Output the (X, Y) coordinate of the center of the cell containing the given text.  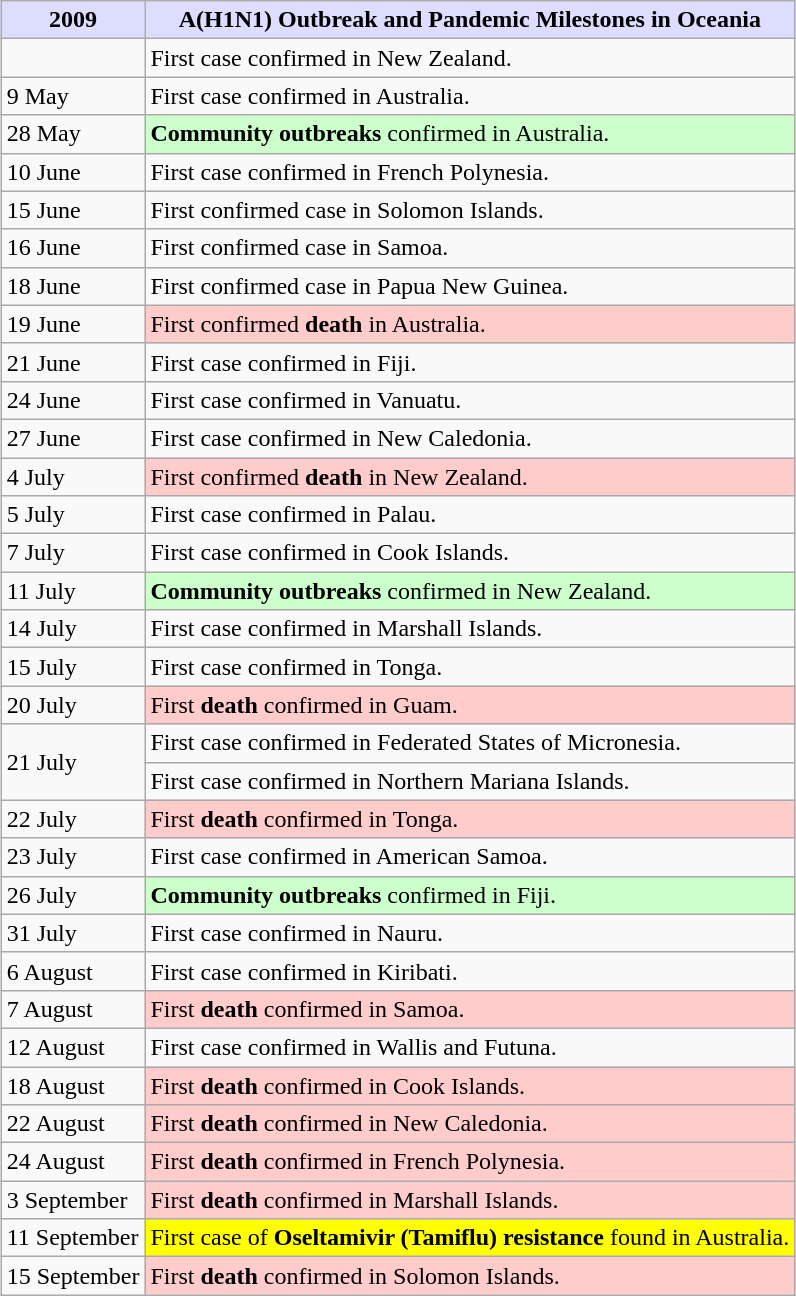
24 August (73, 1162)
First case confirmed in Fiji. (470, 362)
11 July (73, 591)
First death confirmed in New Caledonia. (470, 1124)
18 August (73, 1085)
14 July (73, 629)
23 July (73, 857)
18 June (73, 286)
First case confirmed in Tonga. (470, 667)
First death confirmed in Solomon Islands. (470, 1276)
15 July (73, 667)
3 September (73, 1200)
First death confirmed in Cook Islands. (470, 1085)
First death confirmed in French Polynesia. (470, 1162)
28 May (73, 134)
First death confirmed in Samoa. (470, 1009)
15 September (73, 1276)
31 July (73, 933)
20 July (73, 705)
First death confirmed in Guam. (470, 705)
6 August (73, 971)
5 July (73, 515)
First case confirmed in New Zealand. (470, 58)
2009 (73, 20)
21 June (73, 362)
First confirmed case in Solomon Islands. (470, 210)
Community outbreaks confirmed in Australia. (470, 134)
First case confirmed in Federated States of Micronesia. (470, 743)
4 July (73, 477)
First case confirmed in American Samoa. (470, 857)
12 August (73, 1047)
19 June (73, 324)
First confirmed case in Papua New Guinea. (470, 286)
22 July (73, 819)
7 July (73, 553)
7 August (73, 1009)
First case of Oseltamivir (Tamiflu) resistance found in Australia. (470, 1238)
21 July (73, 762)
15 June (73, 210)
9 May (73, 96)
First case confirmed in Wallis and Futuna. (470, 1047)
First death confirmed in Tonga. (470, 819)
First case confirmed in Northern Mariana Islands. (470, 781)
First case confirmed in Marshall Islands. (470, 629)
24 June (73, 400)
10 June (73, 172)
16 June (73, 248)
Community outbreaks confirmed in New Zealand. (470, 591)
First case confirmed in Kiribati. (470, 971)
First case confirmed in Vanuatu. (470, 400)
First confirmed case in Samoa. (470, 248)
26 July (73, 895)
First case confirmed in Nauru. (470, 933)
First confirmed death in Australia. (470, 324)
11 September (73, 1238)
First case confirmed in Cook Islands. (470, 553)
Community outbreaks confirmed in Fiji. (470, 895)
22 August (73, 1124)
First case confirmed in Australia. (470, 96)
27 June (73, 438)
First case confirmed in Palau. (470, 515)
First death confirmed in Marshall Islands. (470, 1200)
First case confirmed in New Caledonia. (470, 438)
First confirmed death in New Zealand. (470, 477)
First case confirmed in French Polynesia. (470, 172)
A(H1N1) Outbreak and Pandemic Milestones in Oceania (470, 20)
